Detect which cell encompasses the target text, then output its [x, y] center coordinate. 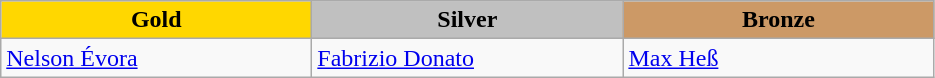
Gold [156, 20]
Bronze [778, 20]
Silver [468, 20]
Nelson Évora [156, 58]
Max Heß [778, 58]
Fabrizio Donato [468, 58]
